Detect which cell encompasses the target text, then output its (X, Y) center coordinate. 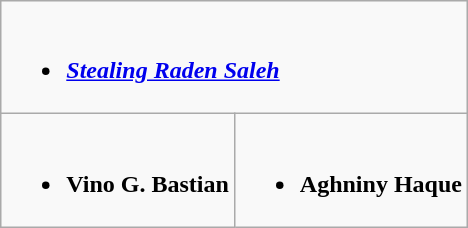
Stealing Raden Saleh (234, 58)
Aghniny Haque (351, 170)
Vino G. Bastian (118, 170)
